Output the (x, y) coordinate of the center of the cell containing the given text.  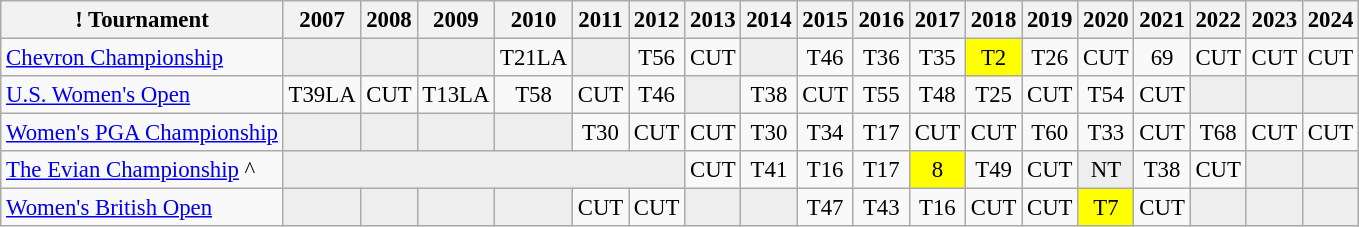
Chevron Championship (142, 58)
2012 (657, 20)
Women's PGA Championship (142, 133)
2010 (534, 20)
T58 (534, 95)
T55 (881, 95)
T68 (1218, 133)
2007 (322, 20)
2015 (825, 20)
T26 (1050, 58)
T54 (1106, 95)
T35 (937, 58)
69 (1162, 58)
2019 (1050, 20)
2016 (881, 20)
T49 (993, 170)
2014 (769, 20)
2008 (389, 20)
2013 (713, 20)
T56 (657, 58)
2018 (993, 20)
2021 (1162, 20)
2024 (1330, 20)
2020 (1106, 20)
T36 (881, 58)
8 (937, 170)
2022 (1218, 20)
T2 (993, 58)
T33 (1106, 133)
2011 (600, 20)
T41 (769, 170)
T7 (1106, 208)
Women's British Open (142, 208)
2023 (1274, 20)
T39LA (322, 95)
T60 (1050, 133)
T48 (937, 95)
T25 (993, 95)
T43 (881, 208)
T13LA (456, 95)
! Tournament (142, 20)
T47 (825, 208)
2017 (937, 20)
T34 (825, 133)
T21LA (534, 58)
2009 (456, 20)
U.S. Women's Open (142, 95)
NT (1106, 170)
The Evian Championship ^ (142, 170)
